Provide the (x, y) coordinate of the cell's center where the given text is located.  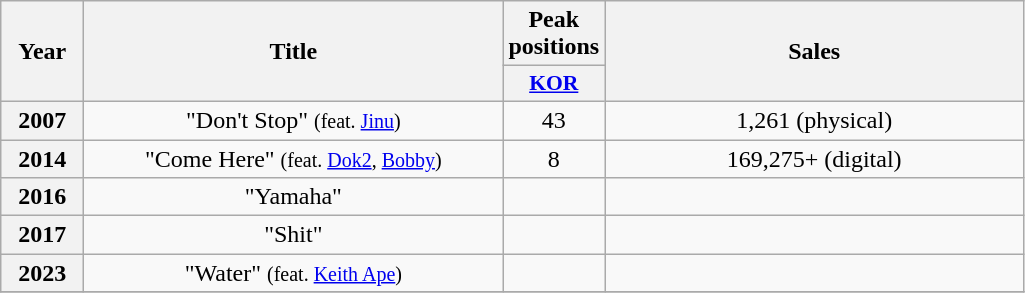
2014 (42, 159)
"Shit" (294, 235)
43 (554, 120)
169,275+ (digital) (814, 159)
KOR (554, 84)
2007 (42, 120)
1,261 (physical) (814, 120)
2017 (42, 235)
Sales (814, 52)
Year (42, 52)
"Water" (feat. Keith Ape) (294, 273)
Title (294, 52)
"Come Here" (feat. Dok2, Bobby) (294, 159)
Peak positions (554, 34)
8 (554, 159)
2023 (42, 273)
2016 (42, 197)
"Yamaha" (294, 197)
"Don't Stop" (feat. Jinu) (294, 120)
